Capture the cell that displays the provided text and extract its [X, Y] central coordinate. 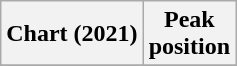
Chart (2021) [72, 34]
Peakposition [189, 34]
